Provide the (x, y) coordinate of the cell's center where the given text is located.  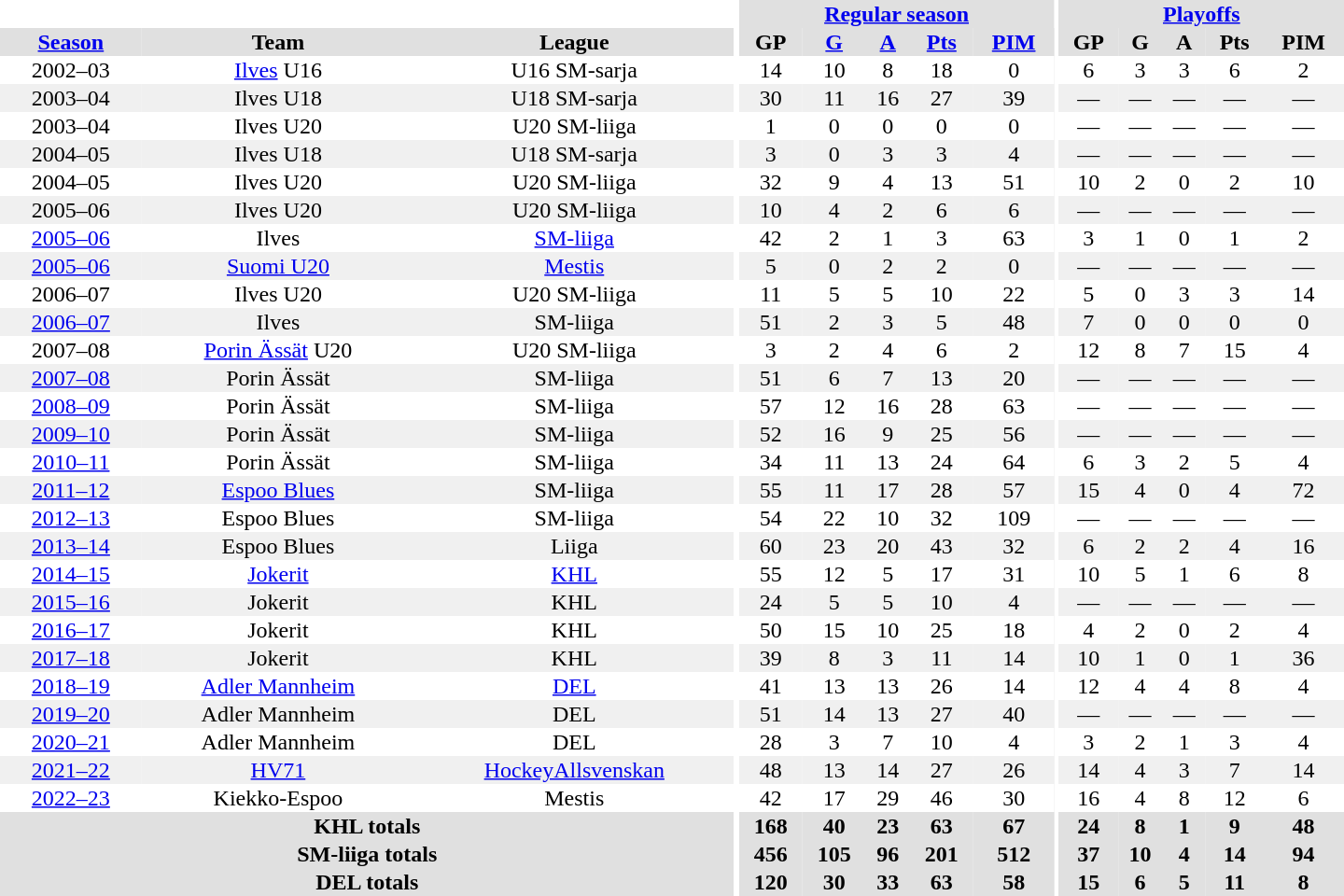
Team (278, 42)
64 (1014, 462)
2008–09 (71, 406)
41 (771, 686)
31 (1014, 574)
2019–20 (71, 714)
67 (1014, 826)
37 (1088, 854)
2018–19 (71, 686)
2011–12 (71, 490)
U16 SM-sarja (574, 70)
Kiekko-Espoo (278, 798)
109 (1014, 518)
120 (771, 882)
43 (942, 546)
46 (942, 798)
League (574, 42)
SM-liiga totals (367, 854)
Porin Ässät U20 (278, 350)
Playoffs (1202, 14)
2020–21 (71, 742)
36 (1303, 658)
Suomi U20 (278, 266)
Regular season (897, 14)
33 (889, 882)
2010–11 (71, 462)
456 (771, 854)
Liiga (574, 546)
HV71 (278, 770)
105 (834, 854)
HockeyAllsvenskan (574, 770)
54 (771, 518)
52 (771, 434)
201 (942, 854)
2015–16 (71, 602)
2013–14 (71, 546)
94 (1303, 854)
512 (1014, 854)
2016–17 (71, 630)
2017–18 (71, 658)
DEL totals (367, 882)
29 (889, 798)
2014–15 (71, 574)
2009–10 (71, 434)
Season (71, 42)
72 (1303, 490)
58 (1014, 882)
34 (771, 462)
2012–13 (71, 518)
168 (771, 826)
56 (1014, 434)
96 (889, 854)
2002–03 (71, 70)
2021–22 (71, 770)
Ilves U16 (278, 70)
60 (771, 546)
50 (771, 630)
2022–23 (71, 798)
KHL totals (367, 826)
